Return the [X, Y] coordinate for the center point of the cell that contains the specified text.  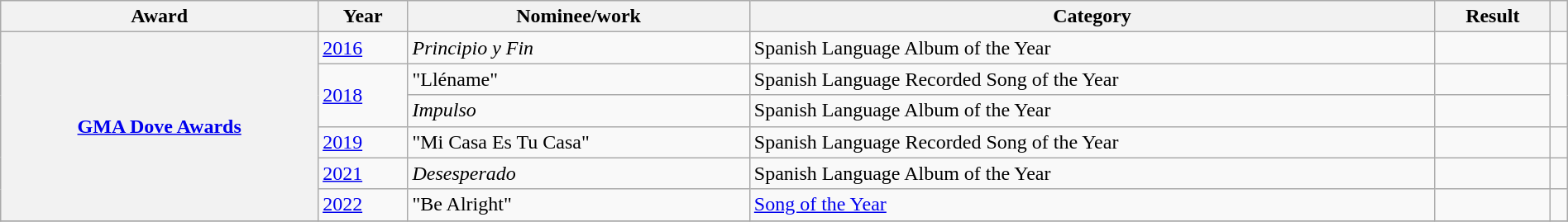
Desesperado [579, 173]
2016 [363, 48]
Year [363, 17]
Nominee/work [579, 17]
2021 [363, 173]
2022 [363, 205]
2018 [363, 95]
"Be Alright" [579, 205]
Impulso [579, 111]
Song of the Year [1092, 205]
Result [1493, 17]
GMA Dove Awards [160, 126]
Principio y Fin [579, 48]
Award [160, 17]
2019 [363, 142]
Category [1092, 17]
"Lléname" [579, 79]
"Mi Casa Es Tu Casa" [579, 142]
